Determine the [x, y] coordinate at the center of the cell enclosing the given text.  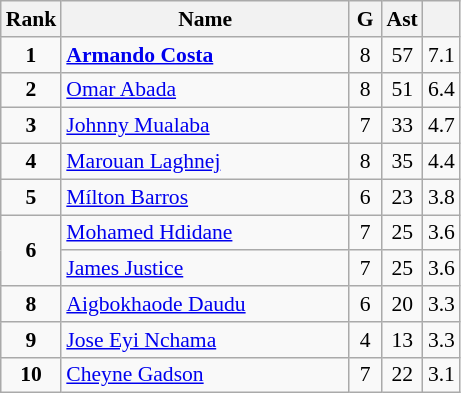
Armando Costa [205, 55]
3.1 [442, 375]
Omar Abada [205, 90]
10 [32, 375]
James Justice [205, 269]
Mílton Barros [205, 197]
3 [32, 126]
13 [402, 340]
Cheyne Gadson [205, 375]
33 [402, 126]
Aigbokhaode Daudu [205, 304]
G [366, 19]
3.8 [442, 197]
57 [402, 55]
Rank [32, 19]
6.4 [442, 90]
1 [32, 55]
Name [205, 19]
51 [402, 90]
9 [32, 340]
Ast [402, 19]
4.7 [442, 126]
7.1 [442, 55]
Johnny Mualaba [205, 126]
Mohamed Hdidane [205, 233]
22 [402, 375]
Marouan Laghnej [205, 162]
Jose Eyi Nchama [205, 340]
5 [32, 197]
2 [32, 90]
4.4 [442, 162]
23 [402, 197]
35 [402, 162]
20 [402, 304]
